Capture the cell that displays the provided text and extract its (x, y) central coordinate. 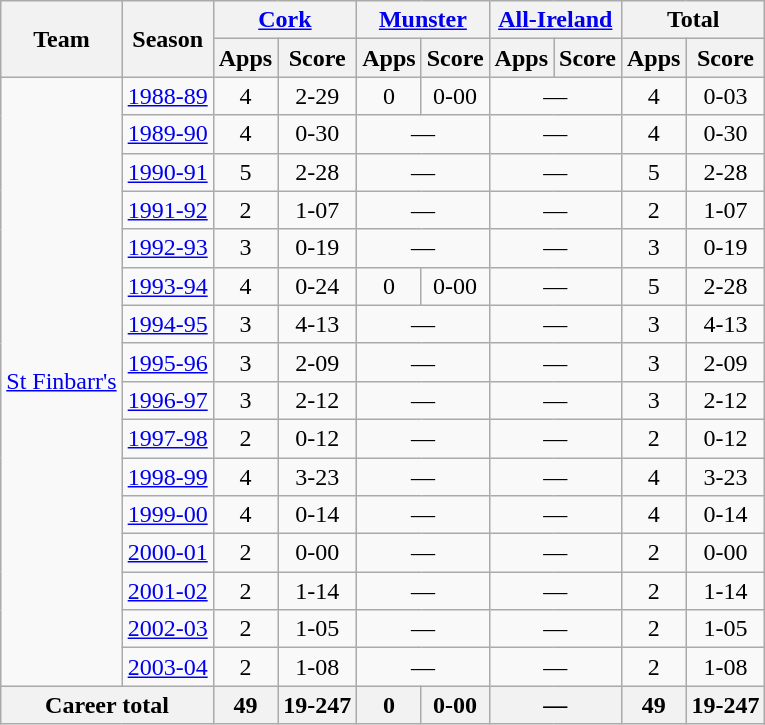
0-03 (726, 96)
Cork (284, 20)
St Finbarr's (62, 382)
1999-00 (168, 515)
Career total (107, 705)
2001-02 (168, 591)
2-29 (318, 96)
1998-99 (168, 477)
1995-96 (168, 362)
1989-90 (168, 134)
1992-93 (168, 248)
1991-92 (168, 210)
All-Ireland (555, 20)
1996-97 (168, 400)
1993-94 (168, 286)
Team (62, 39)
2002-03 (168, 629)
1994-95 (168, 324)
2000-01 (168, 553)
2003-04 (168, 667)
Munster (423, 20)
Season (168, 39)
Total (692, 20)
1990-91 (168, 172)
1988-89 (168, 96)
0-24 (318, 286)
1997-98 (168, 438)
